Pinpoint the cell where the given text exists, returning its [x, y] midpoint coordinate. 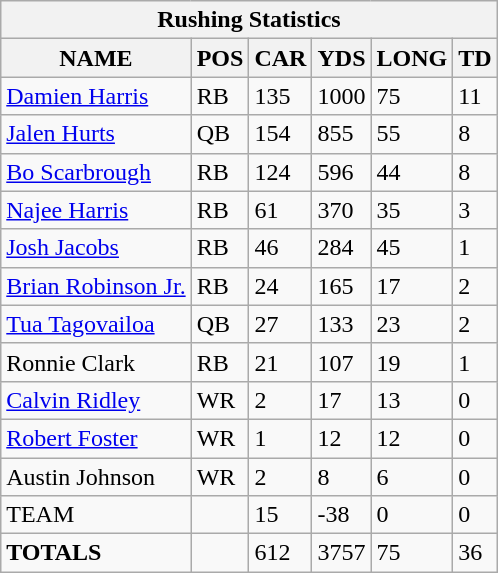
13 [412, 400]
Rushing Statistics [249, 20]
61 [280, 210]
Austin Johnson [96, 477]
19 [412, 362]
CAR [280, 58]
1000 [342, 96]
POS [220, 58]
36 [475, 553]
Calvin Ridley [96, 400]
46 [280, 248]
Tua Tagovailoa [96, 324]
TD [475, 58]
21 [280, 362]
370 [342, 210]
107 [342, 362]
6 [412, 477]
855 [342, 134]
24 [280, 286]
612 [280, 553]
TOTALS [96, 553]
135 [280, 96]
Brian Robinson Jr. [96, 286]
124 [280, 172]
165 [342, 286]
Najee Harris [96, 210]
YDS [342, 58]
Damien Harris [96, 96]
55 [412, 134]
LONG [412, 58]
3757 [342, 553]
Josh Jacobs [96, 248]
Jalen Hurts [96, 134]
45 [412, 248]
TEAM [96, 515]
3 [475, 210]
11 [475, 96]
596 [342, 172]
NAME [96, 58]
154 [280, 134]
15 [280, 515]
133 [342, 324]
Robert Foster [96, 438]
27 [280, 324]
44 [412, 172]
35 [412, 210]
-38 [342, 515]
23 [412, 324]
284 [342, 248]
Bo Scarbrough [96, 172]
Ronnie Clark [96, 362]
